For the text-containing cell, return its midpoint in (x, y) coordinate format. 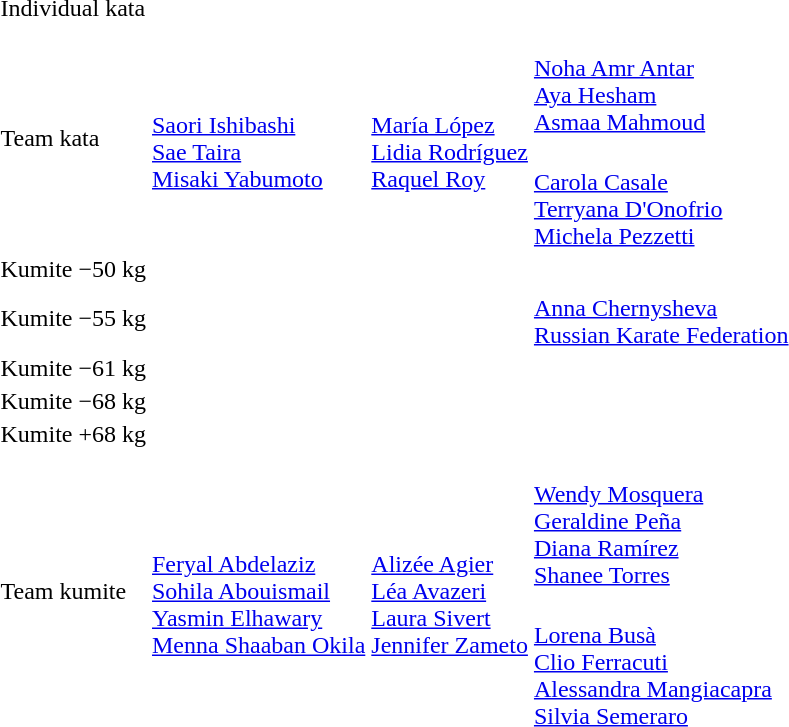
Saori IshibashiSae TairaMisaki Yabumoto (259, 138)
María LópezLidia RodríguezRaquel Roy (450, 138)
